Search for the cell housing the specified text and yield its (x, y) center coordinate. 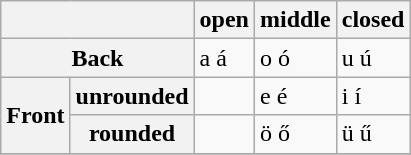
open (224, 20)
ö ő (295, 134)
ü ű (373, 134)
e é (295, 96)
a á (224, 58)
i í (373, 96)
closed (373, 20)
o ó (295, 58)
Front (36, 115)
rounded (132, 134)
u ú (373, 58)
middle (295, 20)
Back (98, 58)
unrounded (132, 96)
